Output the [X, Y] coordinate of the center of the cell containing the given text.  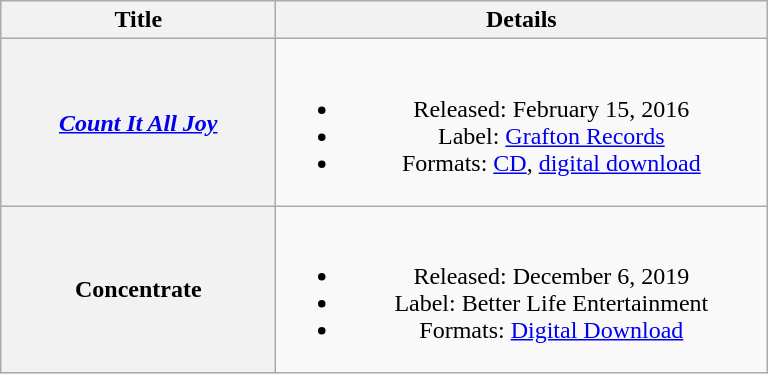
Title [138, 20]
Details [522, 20]
Concentrate [138, 290]
Released: February 15, 2016Label: Grafton RecordsFormats: CD, digital download [522, 122]
Count It All Joy [138, 122]
Released: December 6, 2019Label: Better Life EntertainmentFormats: Digital Download [522, 290]
